For the text-containing cell, return its midpoint in [X, Y] coordinate format. 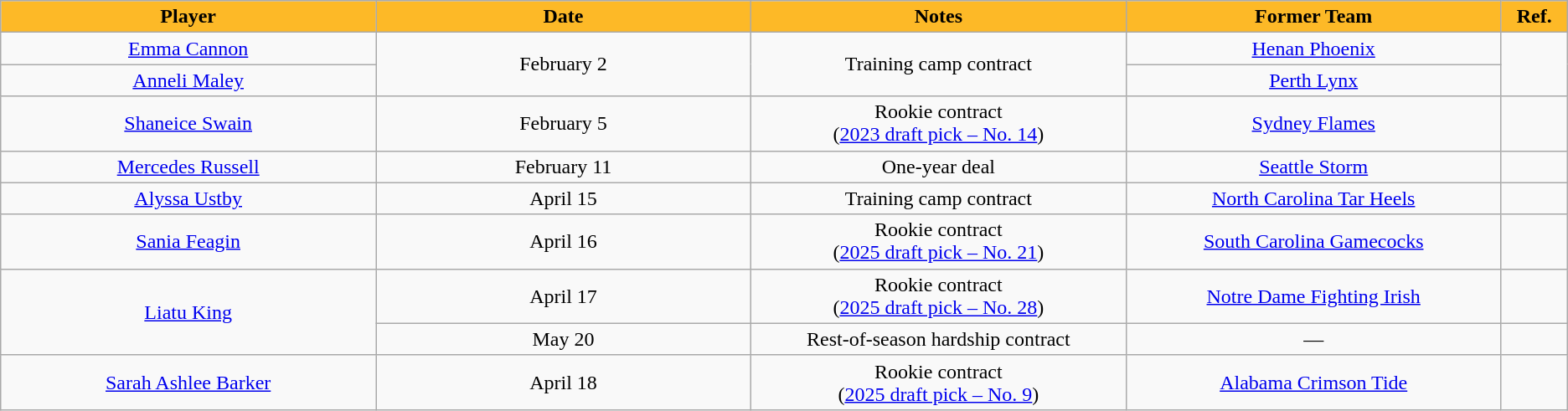
Sydney Flames [1313, 124]
Notre Dame Fighting Irish [1313, 296]
North Carolina Tar Heels [1313, 198]
Shaneice Swain [188, 124]
Rookie contract(2025 draft pick – No. 28) [938, 296]
Date [564, 17]
Sarah Ashlee Barker [188, 382]
Emma Cannon [188, 49]
One-year deal [938, 167]
May 20 [564, 339]
Liatu King [188, 311]
April 18 [564, 382]
Anneli Maley [188, 80]
February 2 [564, 64]
Rookie contract(2025 draft pick – No. 9) [938, 382]
Mercedes Russell [188, 167]
Sania Feagin [188, 241]
Ref. [1534, 17]
Rest-of-season hardship contract [938, 339]
Player [188, 17]
February 11 [564, 167]
Alabama Crimson Tide [1313, 382]
Henan Phoenix [1313, 49]
April 17 [564, 296]
Former Team [1313, 17]
Notes [938, 17]
April 15 [564, 198]
Rookie contract(2023 draft pick – No. 14) [938, 124]
Rookie contract(2025 draft pick – No. 21) [938, 241]
South Carolina Gamecocks [1313, 241]
February 5 [564, 124]
Alyssa Ustby [188, 198]
— [1313, 339]
Seattle Storm [1313, 167]
Perth Lynx [1313, 80]
April 16 [564, 241]
